Identify which cell holds the provided text, then report its (X, Y) central coordinate. 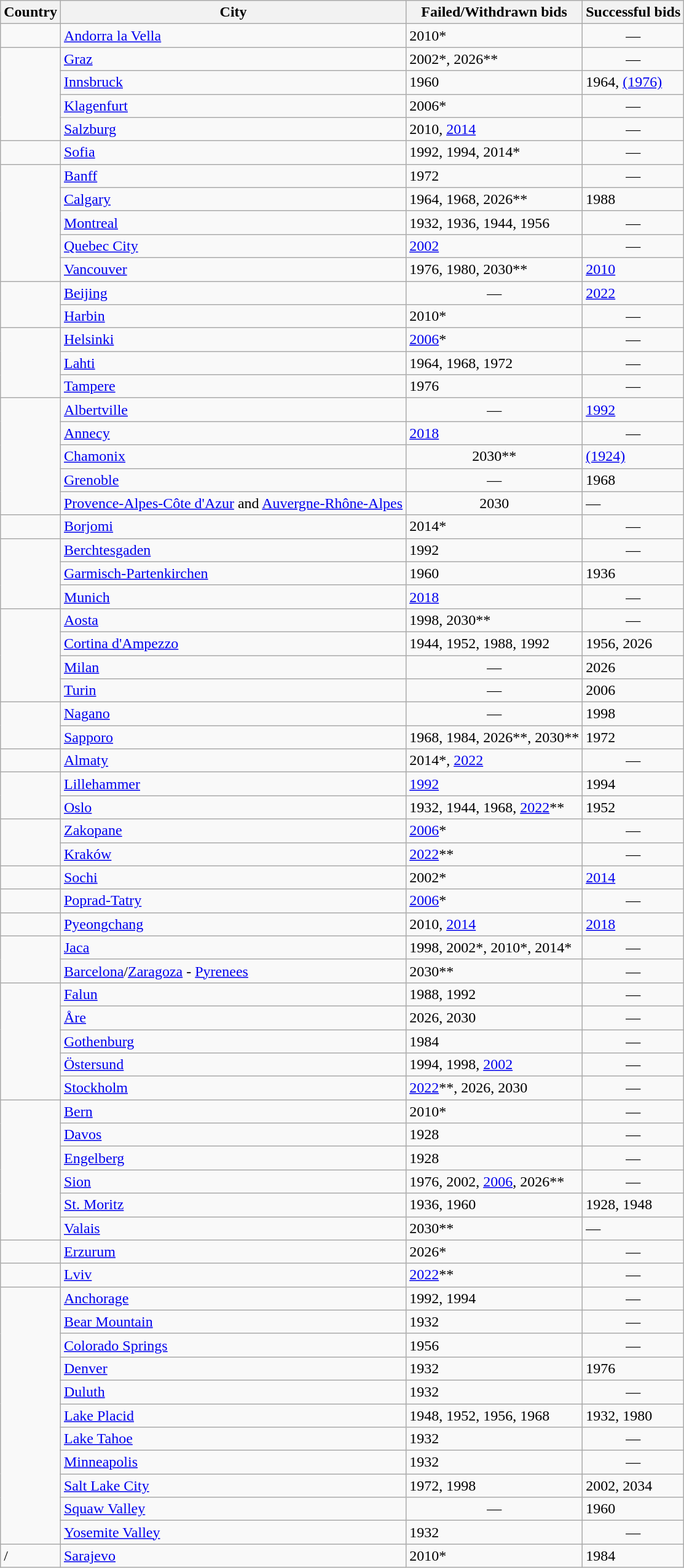
1976, 2002, 2006, 2026** (494, 1182)
Kraków (233, 854)
Stockholm (233, 1088)
2014 (633, 877)
1992, 1994 (494, 1298)
Successful bids (633, 12)
Lillehammer (233, 784)
Lake Placid (233, 1415)
1932, 1936, 1944, 1956 (494, 222)
1994 (633, 784)
1932, 1944, 1968, 2022** (494, 807)
Harbin (233, 316)
Erzurum (233, 1252)
Grenoble (233, 480)
Bear Mountain (233, 1322)
2026, 2030 (494, 1017)
1928, 1948 (633, 1205)
1964, 1968, 2026** (494, 199)
1964, 1968, 1972 (494, 363)
1998, 2002*, 2010*, 2014* (494, 947)
Denver (233, 1368)
Davos (233, 1135)
Falun (233, 994)
1952 (633, 807)
Country (31, 12)
Almaty (233, 761)
Albertville (233, 410)
Sapporo (233, 737)
Barcelona/Zaragoza - Pyrenees (233, 971)
1932, 1980 (633, 1415)
Failed/Withdrawn bids (494, 12)
2026* (494, 1252)
Zakopane (233, 831)
Sion (233, 1182)
Gothenburg (233, 1041)
2010 (633, 269)
Lake Tahoe (233, 1439)
Tampere (233, 386)
Jaca (233, 947)
Aosta (233, 620)
Borjomi (233, 527)
1964, (1976) (633, 82)
1936 (633, 573)
Munich (233, 597)
2002 (494, 246)
2014* (494, 527)
1944, 1952, 1988, 1992 (494, 643)
Sochi (233, 877)
1998 (633, 714)
2022**, 2026, 2030 (494, 1088)
Colorado Springs (233, 1345)
Valais (233, 1228)
2002*, 2026** (494, 59)
Minneapolis (233, 1462)
City (233, 12)
Innsbruck (233, 82)
Milan (233, 667)
Banff (233, 176)
Cortina d'Ampezzo (233, 643)
Turin (233, 691)
2026 (633, 667)
Klagenfurt (233, 106)
1976, 1980, 2030** (494, 269)
Berchtesgaden (233, 550)
1968 (633, 480)
Salt Lake City (233, 1486)
Beijing (233, 293)
Helsinki (233, 340)
2014*, 2022 (494, 761)
Anchorage (233, 1298)
/ (31, 1556)
1992, 1994, 2014* (494, 152)
Nagano (233, 714)
2006 (633, 691)
Squaw Valley (233, 1509)
Pyeongchang (233, 924)
2030 (494, 503)
1956 (494, 1345)
Lviv (233, 1275)
Quebec City (233, 246)
Bern (233, 1111)
1956, 2026 (633, 643)
Chamonix (233, 457)
Salzburg (233, 129)
1998, 2030** (494, 620)
1988 (633, 199)
Lahti (233, 363)
Poprad-Tatry (233, 901)
(1924) (633, 457)
2022 (633, 293)
Åre (233, 1017)
Östersund (233, 1065)
Engelberg (233, 1158)
Sofia (233, 152)
Sarajevo (233, 1556)
Yosemite Valley (233, 1532)
Provence-Alpes-Côte d'Azur and Auvergne-Rhône-Alpes (233, 503)
Annecy (233, 433)
1936, 1960 (494, 1205)
Montreal (233, 222)
1988, 1992 (494, 994)
Calgary (233, 199)
2002* (494, 877)
Andorra la Vella (233, 36)
2002, 2034 (633, 1486)
Vancouver (233, 269)
St. Moritz (233, 1205)
1948, 1952, 1956, 1968 (494, 1415)
Graz (233, 59)
Garmisch-Partenkirchen (233, 573)
1972, 1998 (494, 1486)
Oslo (233, 807)
1968, 1984, 2026**, 2030** (494, 737)
1994, 1998, 2002 (494, 1065)
Duluth (233, 1392)
